From the cell containing the given text, extract its center point as (X, Y) coordinate. 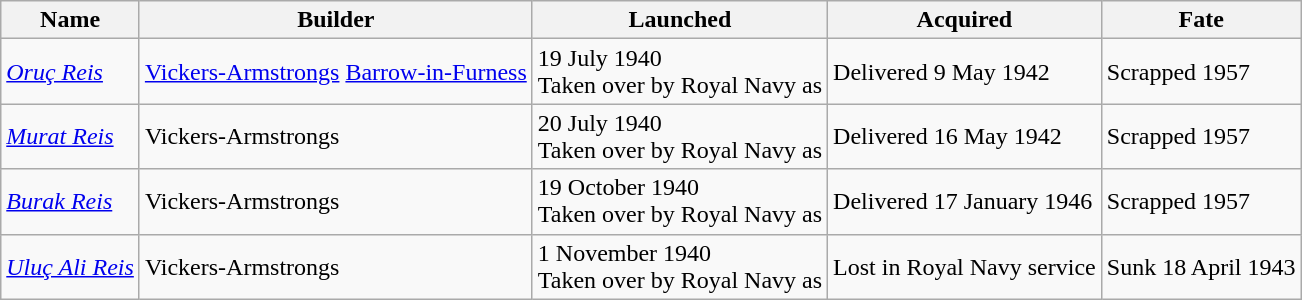
Name (70, 20)
Oruç Reis (70, 72)
Uluç Ali Reis (70, 266)
Launched (680, 20)
Vickers-Armstrongs Barrow-in-Furness (336, 72)
1 November 1940Taken over by Royal Navy as (680, 266)
Fate (1201, 20)
Delivered 17 January 1946 (965, 202)
20 July 1940Taken over by Royal Navy as (680, 136)
Burak Reis (70, 202)
Delivered 9 May 1942 (965, 72)
19 July 1940Taken over by Royal Navy as (680, 72)
Builder (336, 20)
19 October 1940Taken over by Royal Navy as (680, 202)
Lost in Royal Navy service (965, 266)
Acquired (965, 20)
Sunk 18 April 1943 (1201, 266)
Delivered 16 May 1942 (965, 136)
Murat Reis (70, 136)
